Capture the cell that displays the provided text and extract its [x, y] central coordinate. 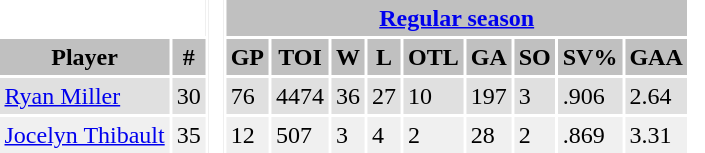
76 [247, 96]
12 [247, 135]
30 [188, 96]
35 [188, 135]
Regular season [456, 18]
GAA [656, 57]
W [348, 57]
4 [384, 135]
L [384, 57]
197 [488, 96]
.906 [590, 96]
Player [84, 57]
TOI [300, 57]
28 [488, 135]
SO [534, 57]
2.64 [656, 96]
SV% [590, 57]
OTL [434, 57]
# [188, 57]
4474 [300, 96]
Jocelyn Thibault [84, 135]
GP [247, 57]
.869 [590, 135]
10 [434, 96]
36 [348, 96]
GA [488, 57]
507 [300, 135]
27 [384, 96]
Ryan Miller [84, 96]
3.31 [656, 135]
